For the text-containing cell, return its midpoint in (X, Y) coordinate format. 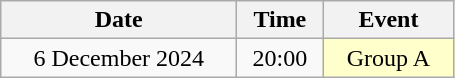
Time (280, 20)
Date (119, 20)
20:00 (280, 58)
6 December 2024 (119, 58)
Group A (388, 58)
Event (388, 20)
